Output the (X, Y) coordinate of the center of the cell containing the given text.  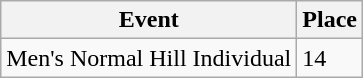
Men's Normal Hill Individual (149, 58)
Event (149, 20)
Place (330, 20)
14 (330, 58)
